Return (X, Y) of the center of cell containing provided text 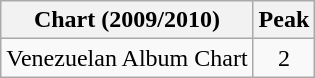
Peak (284, 20)
2 (284, 58)
Chart (2009/2010) (127, 20)
Venezuelan Album Chart (127, 58)
